Find where the given text appears and provide that cell's center as [x, y] coordinate. 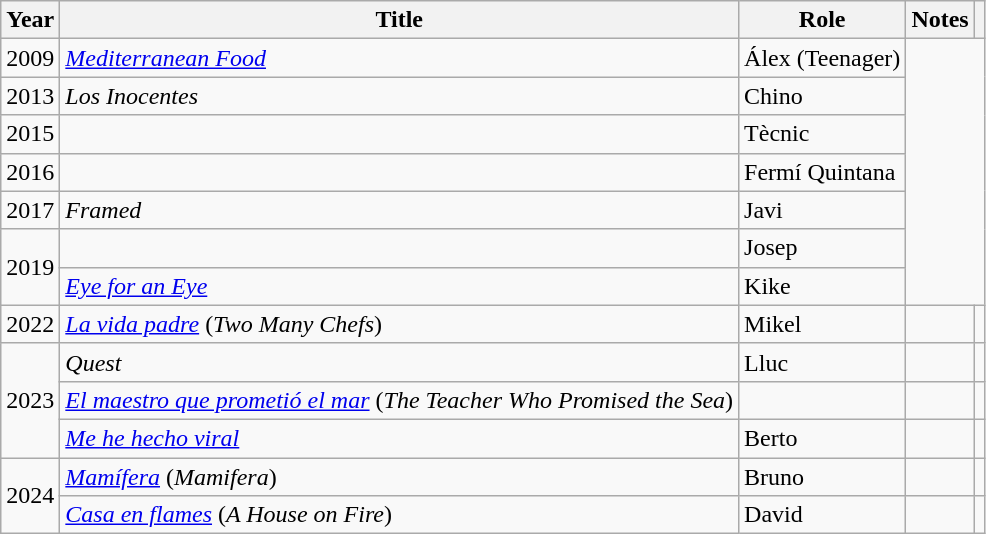
Quest [400, 362]
Javi [822, 210]
David [822, 515]
Casa en flames (A House on Fire) [400, 515]
La vida padre (Two Many Chefs) [400, 324]
Me he hecho viral [400, 438]
Fermí Quintana [822, 172]
Josep [822, 248]
Los Inocentes [400, 96]
Álex (Teenager) [822, 58]
Role [822, 20]
El maestro que prometió el mar (The Teacher Who Promised the Sea) [400, 400]
2017 [30, 210]
Mamífera (Mamifera) [400, 477]
Notes [940, 20]
Berto [822, 438]
Mikel [822, 324]
Mediterranean Food [400, 58]
Kike [822, 286]
2024 [30, 496]
Framed [400, 210]
Year [30, 20]
Title [400, 20]
Bruno [822, 477]
2015 [30, 134]
Chino [822, 96]
Lluc [822, 362]
2009 [30, 58]
Tècnic [822, 134]
2022 [30, 324]
2013 [30, 96]
2019 [30, 267]
2016 [30, 172]
Eye for an Eye [400, 286]
2023 [30, 400]
